Extract the [x, y] coordinate from the center of the cell holding the provided text.  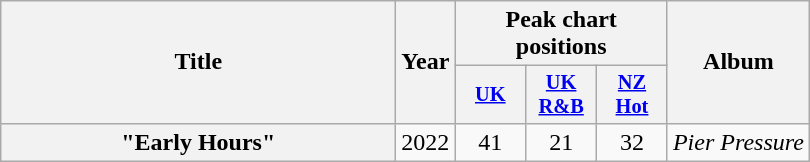
UKR&B [562, 95]
21 [562, 142]
32 [632, 142]
Peak chart positions [562, 34]
Album [738, 62]
Pier Pressure [738, 142]
"Early Hours" [198, 142]
2022 [426, 142]
Year [426, 62]
UK [490, 95]
41 [490, 142]
NZHot [632, 95]
Title [198, 62]
